Return the [X, Y] coordinate for the center point of the cell that contains the specified text.  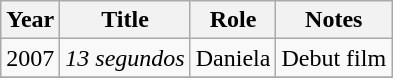
Year [30, 20]
Daniela [233, 58]
2007 [30, 58]
Debut film [334, 58]
Role [233, 20]
13 segundos [125, 58]
Title [125, 20]
Notes [334, 20]
